Locate the cell with the specified text and output its (x, y) center coordinate. 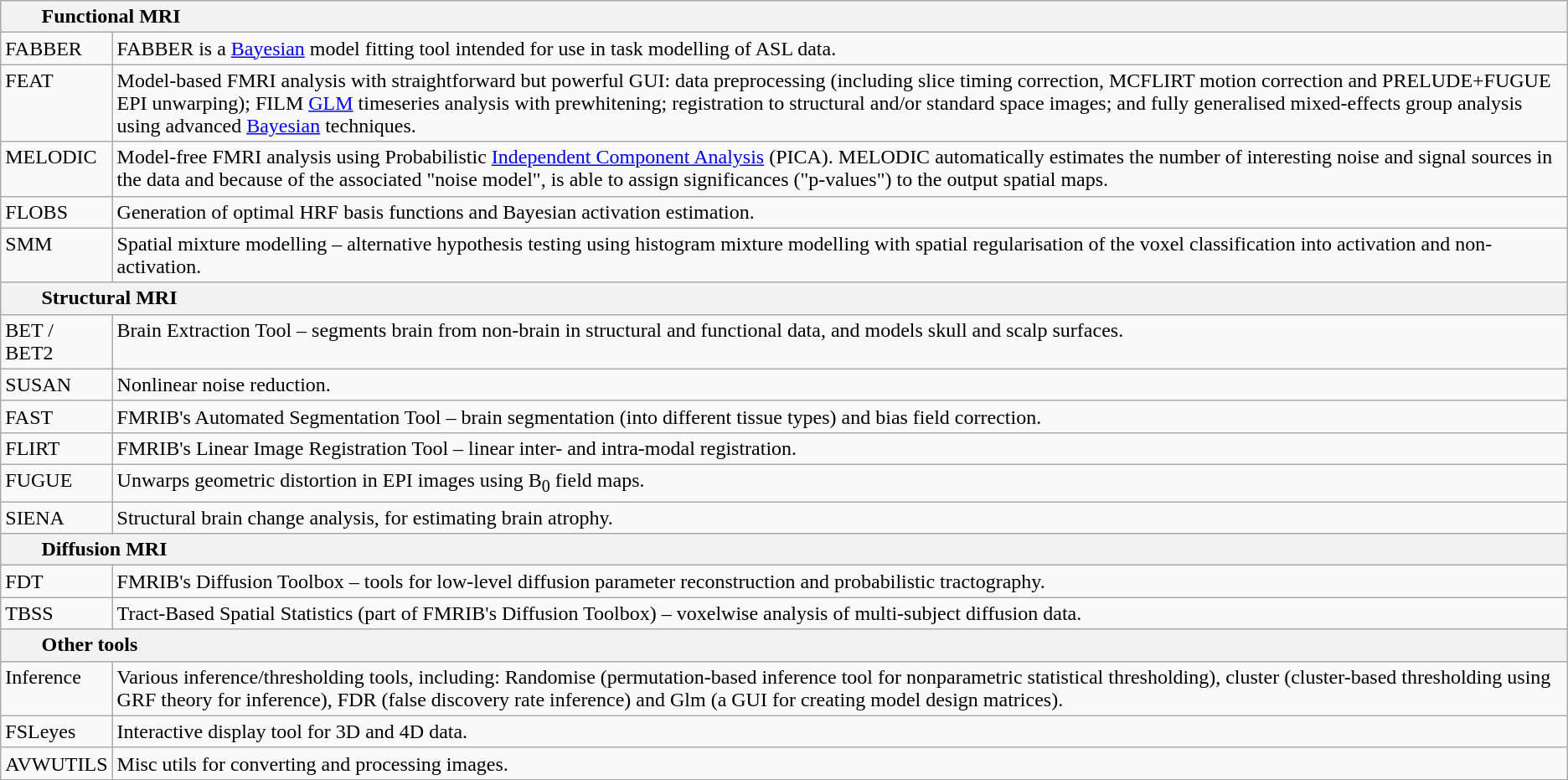
Other tools (784, 645)
FLOBS (57, 212)
Unwarps geometric distortion in EPI images using B0 field maps. (839, 483)
SUSAN (57, 385)
Nonlinear noise reduction. (839, 385)
Misc utils for converting and processing images. (839, 763)
Structural MRI (784, 298)
Brain Extraction Tool – segments brain from non-brain in structural and functional data, and models skull and scalp surfaces. (839, 342)
Interactive display tool for 3D and 4D data. (839, 731)
FABBER (57, 49)
FABBER is a Bayesian model fitting tool intended for use in task modelling of ASL data. (839, 49)
BET /BET2 (57, 342)
FMRIB's Automated Segmentation Tool – brain segmentation (into different tissue types) and bias field correction. (839, 416)
FLIRT (57, 448)
Functional MRI (784, 17)
Tract-Based Spatial Statistics (part of FMRIB's Diffusion Toolbox) – voxelwise analysis of multi-subject diffusion data. (839, 613)
Diffusion MRI (784, 550)
FMRIB's Linear Image Registration Tool – linear inter- and intra-modal registration. (839, 448)
FUGUE (57, 483)
FAST (57, 416)
FEAT (57, 103)
TBSS (57, 613)
FDT (57, 581)
FSLeyes (57, 731)
MELODIC (57, 169)
SMM (57, 255)
FMRIB's Diffusion Toolbox – tools for low-level diffusion parameter reconstruction and probabilistic tractography. (839, 581)
SIENA (57, 518)
Structural brain change analysis, for estimating brain atrophy. (839, 518)
Inference (57, 689)
Generation of optimal HRF basis functions and Bayesian activation estimation. (839, 212)
AVWUTILS (57, 763)
